Determine the [X, Y] coordinate at the center of the cell enclosing the given text.  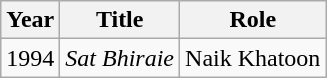
Title [120, 20]
Sat Bhiraie [120, 58]
Role [253, 20]
Year [30, 20]
1994 [30, 58]
Naik Khatoon [253, 58]
